Pinpoint the cell where the given text exists, returning its [x, y] midpoint coordinate. 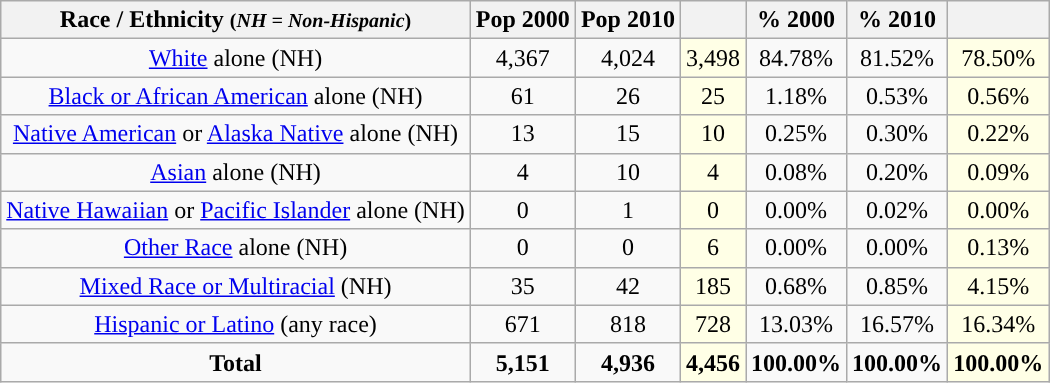
6 [712, 248]
1.18% [796, 96]
78.50% [998, 58]
42 [628, 286]
26 [628, 96]
0.22% [998, 134]
25 [712, 96]
0.25% [796, 134]
0.08% [796, 172]
13.03% [796, 324]
0.02% [898, 210]
0.85% [898, 286]
Native American or Alaska Native alone (NH) [236, 134]
16.34% [998, 324]
Native Hawaiian or Pacific Islander alone (NH) [236, 210]
81.52% [898, 58]
0.56% [998, 96]
61 [522, 96]
Pop 2010 [628, 20]
185 [712, 286]
5,151 [522, 362]
818 [628, 324]
Pop 2000 [522, 20]
671 [522, 324]
13 [522, 134]
0.30% [898, 134]
4,367 [522, 58]
Total [236, 362]
% 2010 [898, 20]
Black or African American alone (NH) [236, 96]
3,498 [712, 58]
4,024 [628, 58]
0.09% [998, 172]
15 [628, 134]
4,936 [628, 362]
Hispanic or Latino (any race) [236, 324]
16.57% [898, 324]
35 [522, 286]
0.68% [796, 286]
Mixed Race or Multiracial (NH) [236, 286]
0.13% [998, 248]
0.53% [898, 96]
% 2000 [796, 20]
Other Race alone (NH) [236, 248]
1 [628, 210]
Race / Ethnicity (NH = Non-Hispanic) [236, 20]
84.78% [796, 58]
Asian alone (NH) [236, 172]
4.15% [998, 286]
White alone (NH) [236, 58]
4,456 [712, 362]
728 [712, 324]
0.20% [898, 172]
